Capture the cell that displays the provided text and extract its [x, y] central coordinate. 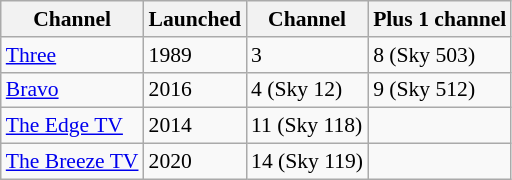
3 [307, 55]
2020 [196, 162]
Plus 1 channel [440, 19]
1989 [196, 55]
11 (Sky 118) [307, 126]
14 (Sky 119) [307, 162]
2014 [196, 126]
Launched [196, 19]
2016 [196, 90]
Bravo [72, 90]
The Breeze TV [72, 162]
4 (Sky 12) [307, 90]
The Edge TV [72, 126]
9 (Sky 512) [440, 90]
8 (Sky 503) [440, 55]
Three [72, 55]
